From the cell containing the given text, extract its center point as [x, y] coordinate. 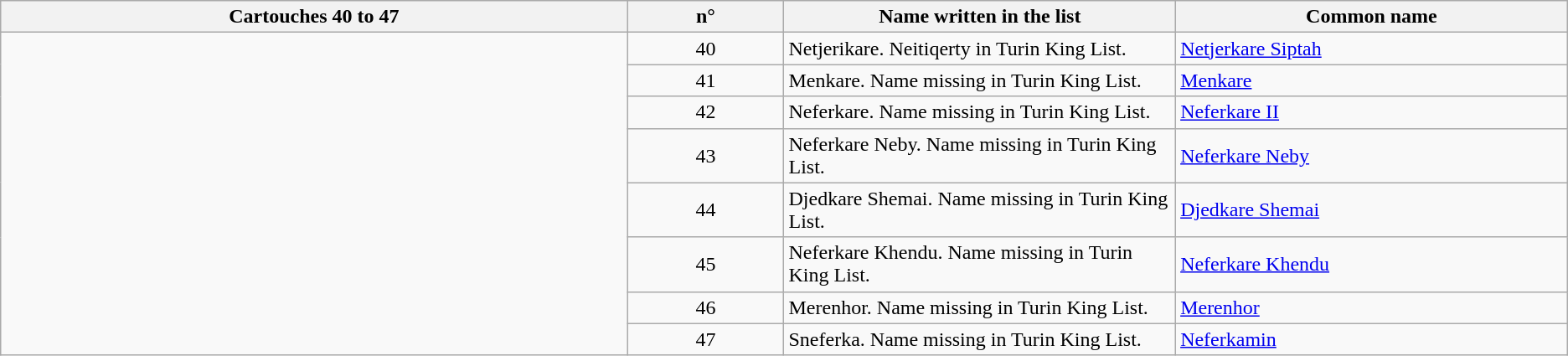
Menkare. Name missing in Turin King List. [980, 80]
Neferkare Khendu. Name missing in Turin King List. [980, 265]
Neferkamin [1372, 339]
45 [705, 265]
Menkare [1372, 80]
Cartouches 40 to 47 [314, 17]
Netjerkare Siptah [1372, 49]
Djedkare Shemai [1372, 209]
46 [705, 307]
Name written in the list [980, 17]
n° [705, 17]
44 [705, 209]
47 [705, 339]
Djedkare Shemai. Name missing in Turin King List. [980, 209]
Neferkare Neby. Name missing in Turin King List. [980, 156]
42 [705, 112]
Common name [1372, 17]
Neferkare. Name missing in Turin King List. [980, 112]
Neferkare II [1372, 112]
Merenhor. Name missing in Turin King List. [980, 307]
40 [705, 49]
41 [705, 80]
Neferkare Neby [1372, 156]
43 [705, 156]
Sneferka. Name missing in Turin King List. [980, 339]
Neferkare Khendu [1372, 265]
Netjerikare. Neitiqerty in Turin King List. [980, 49]
Merenhor [1372, 307]
